Capture the cell that displays the provided text and extract its (X, Y) central coordinate. 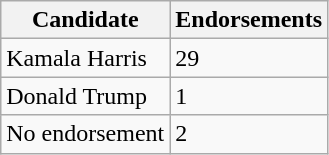
Endorsements (249, 20)
1 (249, 96)
2 (249, 134)
Candidate (86, 20)
Kamala Harris (86, 58)
Donald Trump (86, 96)
29 (249, 58)
No endorsement (86, 134)
